Identify which cell holds the provided text, then report its [x, y] central coordinate. 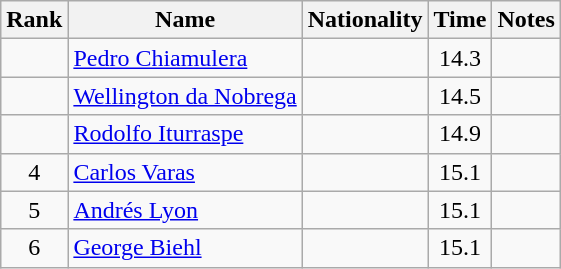
Nationality [365, 20]
6 [34, 248]
Notes [526, 20]
Andrés Lyon [185, 210]
Name [185, 20]
Rodolfo Iturraspe [185, 134]
Rank [34, 20]
Carlos Varas [185, 172]
14.9 [460, 134]
5 [34, 210]
4 [34, 172]
Time [460, 20]
Pedro Chiamulera [185, 58]
George Biehl [185, 248]
14.3 [460, 58]
Wellington da Nobrega [185, 96]
14.5 [460, 96]
